Locate the cell with the specified text and output its [x, y] center coordinate. 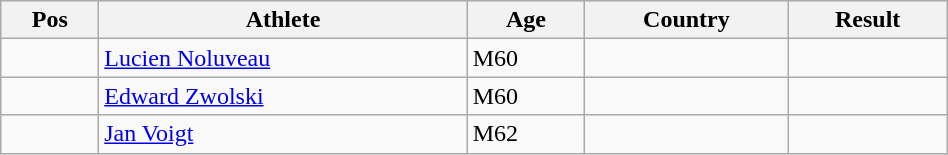
Jan Voigt [284, 134]
Pos [50, 20]
Result [868, 20]
Age [526, 20]
Athlete [284, 20]
Country [686, 20]
Edward Zwolski [284, 96]
M62 [526, 134]
Lucien Noluveau [284, 58]
